Locate the cell with the specified text and output its [x, y] center coordinate. 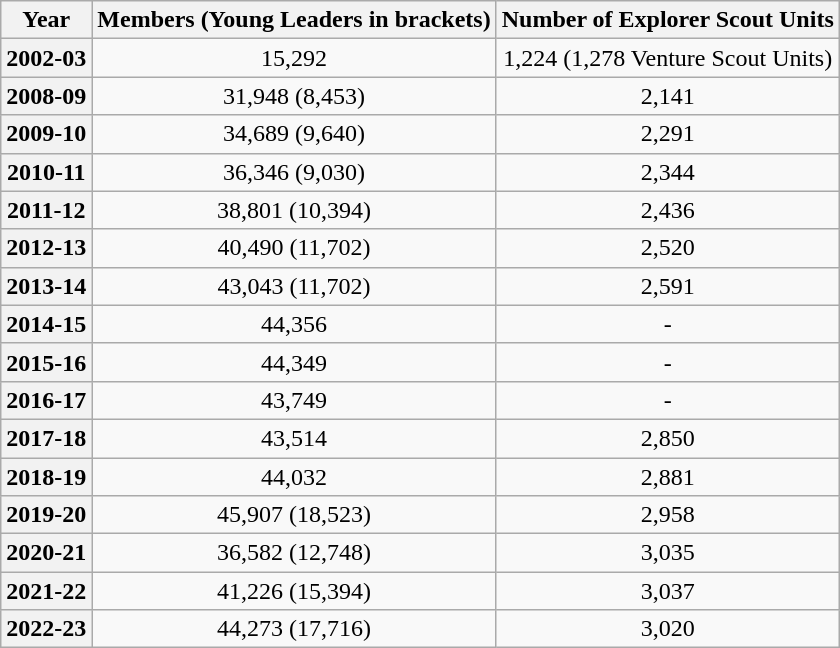
3,020 [668, 629]
44,356 [294, 324]
43,514 [294, 438]
2014-15 [46, 324]
2021-22 [46, 591]
2,291 [668, 134]
2013-14 [46, 286]
2015-16 [46, 362]
38,801 (10,394) [294, 210]
15,292 [294, 58]
34,689 (9,640) [294, 134]
2,881 [668, 477]
Members (Young Leaders in brackets) [294, 20]
2017-18 [46, 438]
43,749 [294, 400]
2011-12 [46, 210]
2,591 [668, 286]
44,349 [294, 362]
2,344 [668, 172]
Number of Explorer Scout Units [668, 20]
45,907 (18,523) [294, 515]
2016-17 [46, 400]
41,226 (15,394) [294, 591]
2010-11 [46, 172]
2008-09 [46, 96]
2009-10 [46, 134]
2,141 [668, 96]
2012-13 [46, 248]
2,436 [668, 210]
44,273 (17,716) [294, 629]
3,037 [668, 591]
2020-21 [46, 553]
2,850 [668, 438]
36,582 (12,748) [294, 553]
43,043 (11,702) [294, 286]
40,490 (11,702) [294, 248]
2002-03 [46, 58]
2018-19 [46, 477]
2022-23 [46, 629]
36,346 (9,030) [294, 172]
2,520 [668, 248]
Year [46, 20]
1,224 (1,278 Venture Scout Units) [668, 58]
2,958 [668, 515]
44,032 [294, 477]
3,035 [668, 553]
31,948 (8,453) [294, 96]
2019-20 [46, 515]
